Return [x, y] of the center of cell containing provided text 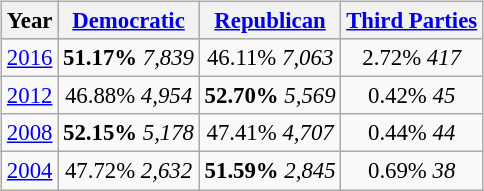
2016 [30, 58]
46.88% 4,954 [129, 96]
2008 [30, 133]
0.44% 44 [412, 133]
46.11% 7,063 [270, 58]
47.41% 4,707 [270, 133]
0.69% 38 [412, 171]
52.15% 5,178 [129, 133]
Democratic [129, 21]
2.72% 417 [412, 58]
Year [30, 21]
Republican [270, 21]
0.42% 45 [412, 96]
52.70% 5,569 [270, 96]
2004 [30, 171]
51.59% 2,845 [270, 171]
47.72% 2,632 [129, 171]
2012 [30, 96]
51.17% 7,839 [129, 58]
Third Parties [412, 21]
